From the cell containing the given text, extract its center point as (X, Y) coordinate. 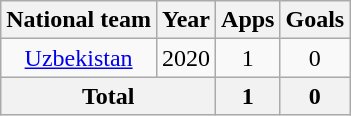
Year (186, 20)
National team (79, 20)
Uzbekistan (79, 58)
Total (108, 96)
2020 (186, 58)
Apps (248, 20)
Goals (315, 20)
